Capture the cell that displays the provided text and extract its [X, Y] central coordinate. 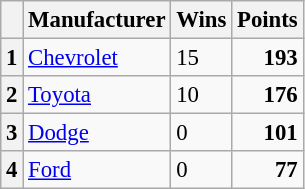
77 [268, 170]
Points [268, 20]
3 [12, 133]
10 [202, 95]
2 [12, 95]
1 [12, 58]
Manufacturer [97, 20]
193 [268, 58]
Toyota [97, 95]
176 [268, 95]
Wins [202, 20]
Chevrolet [97, 58]
101 [268, 133]
4 [12, 170]
Ford [97, 170]
15 [202, 58]
Dodge [97, 133]
